Return the [x, y] coordinate for the center point of the cell that contains the specified text.  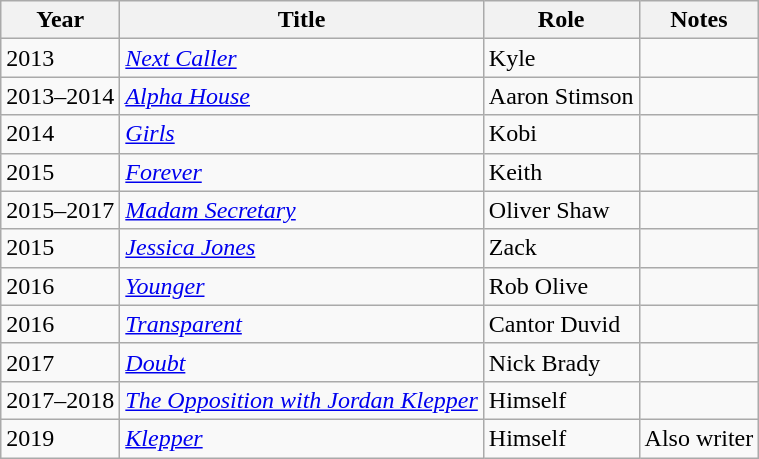
Title [302, 20]
Next Caller [302, 58]
Madam Secretary [302, 210]
Rob Olive [561, 286]
Younger [302, 286]
2013 [60, 58]
Nick Brady [561, 362]
Aaron Stimson [561, 96]
Zack [561, 248]
Doubt [302, 362]
Also writer [699, 438]
2013–2014 [60, 96]
Role [561, 20]
Alpha House [302, 96]
Keith [561, 172]
Transparent [302, 324]
2015–2017 [60, 210]
Forever [302, 172]
Girls [302, 134]
2017 [60, 362]
Jessica Jones [302, 248]
Klepper [302, 438]
2019 [60, 438]
2017–2018 [60, 400]
Year [60, 20]
The Opposition with Jordan Klepper [302, 400]
Oliver Shaw [561, 210]
Kyle [561, 58]
2014 [60, 134]
Notes [699, 20]
Kobi [561, 134]
Cantor Duvid [561, 324]
